Determine the [x, y] coordinate at the center of the cell enclosing the given text.  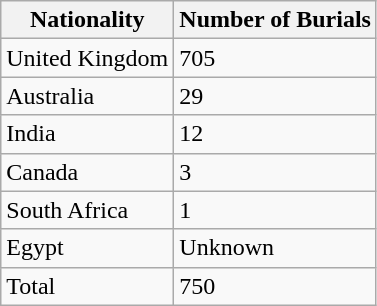
1 [276, 210]
Nationality [88, 20]
Egypt [88, 248]
29 [276, 96]
South Africa [88, 210]
3 [276, 172]
Australia [88, 96]
Unknown [276, 248]
Number of Burials [276, 20]
12 [276, 134]
750 [276, 286]
United Kingdom [88, 58]
Total [88, 286]
Canada [88, 172]
India [88, 134]
705 [276, 58]
